Find where the given text appears and provide that cell's center as (X, Y) coordinate. 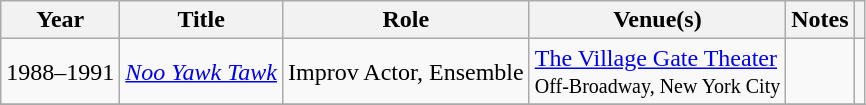
Noo Yawk Tawk (202, 72)
1988–1991 (60, 72)
Notes (820, 20)
The Village Gate Theater Off-Broadway, New York City (658, 72)
Improv Actor, Ensemble (406, 72)
Venue(s) (658, 20)
Year (60, 20)
Role (406, 20)
Title (202, 20)
